Return the [X, Y] coordinate for the center point of the cell that contains the specified text.  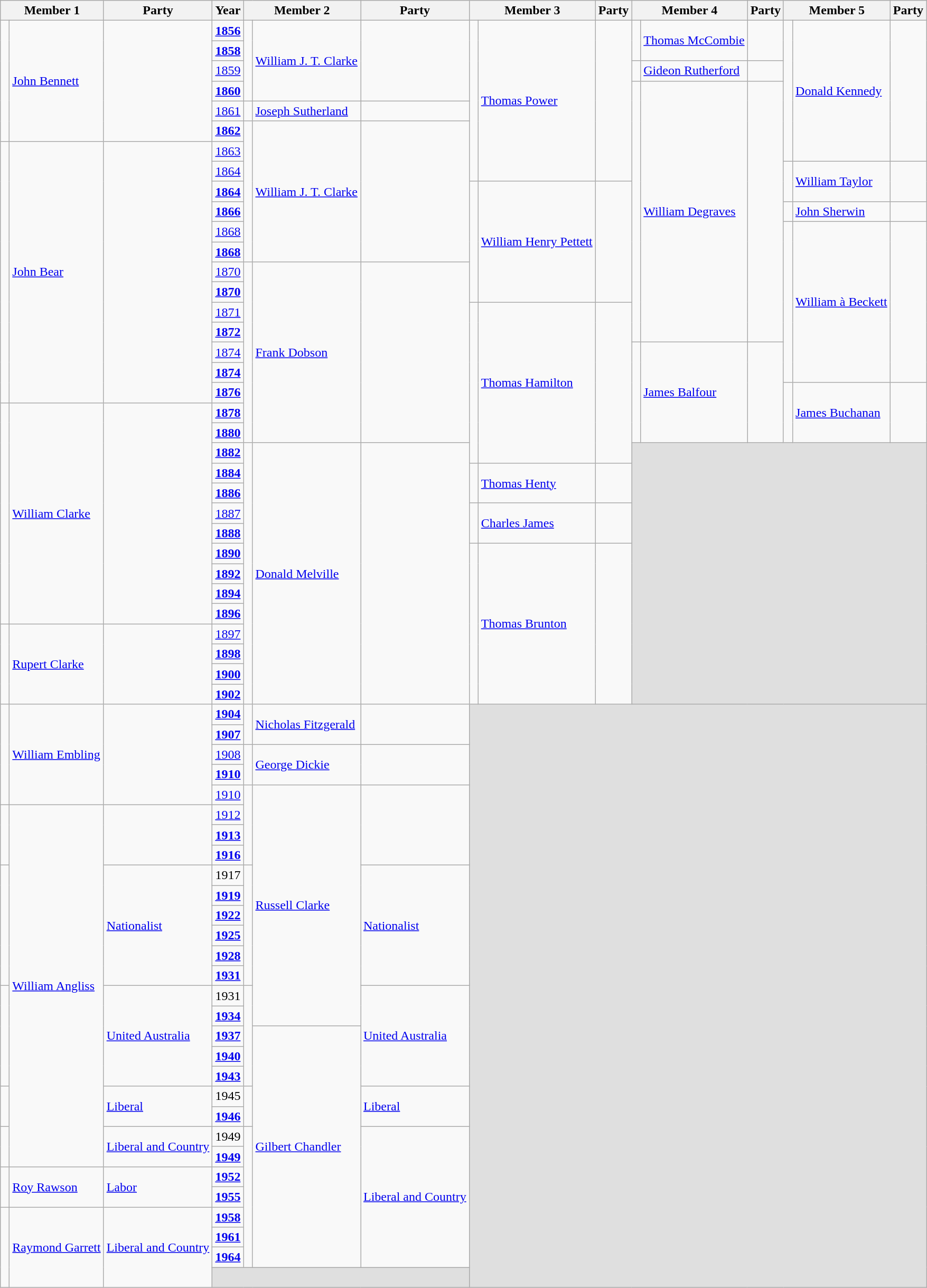
Rupert Clarke [57, 664]
Thomas Brunton [537, 623]
1937 [228, 1036]
James Buchanan [842, 413]
Gideon Rutherford [694, 71]
1856 [228, 31]
1860 [228, 91]
Charles James [537, 523]
Frank Dobson [306, 353]
1940 [228, 1056]
1943 [228, 1076]
1934 [228, 1016]
1904 [228, 714]
William Taylor [842, 181]
1858 [228, 51]
Nicholas Fitzgerald [306, 724]
Member 5 [837, 11]
George Dickie [306, 764]
William Embling [57, 754]
Thomas Hamilton [537, 382]
1897 [228, 634]
Year [228, 11]
1882 [228, 453]
1908 [228, 754]
1961 [228, 1237]
1861 [228, 111]
Member 1 [52, 11]
1863 [228, 151]
Gilbert Chandler [306, 1146]
1866 [228, 211]
William Clarke [57, 514]
James Balfour [694, 393]
1880 [228, 433]
1919 [228, 895]
1896 [228, 614]
Russell Clarke [306, 906]
William Angliss [57, 986]
William Degraves [694, 211]
1945 [228, 1096]
1907 [228, 734]
John Sherwin [842, 211]
Roy Rawson [57, 1187]
1952 [228, 1177]
Thomas Power [537, 101]
1871 [228, 312]
Thomas McCombie [694, 41]
1916 [228, 855]
William Henry Pettett [537, 241]
1884 [228, 473]
1925 [228, 936]
1955 [228, 1197]
1946 [228, 1116]
1859 [228, 71]
1876 [228, 393]
Donald Melville [306, 574]
1917 [228, 875]
1888 [228, 533]
1887 [228, 513]
1928 [228, 956]
1913 [228, 835]
Donald Kennedy [842, 91]
1872 [228, 332]
1886 [228, 493]
1912 [228, 815]
1922 [228, 916]
William à Beckett [842, 302]
Member 2 [302, 11]
Labor [158, 1187]
John Bear [57, 272]
Thomas Henty [537, 483]
1898 [228, 654]
1964 [228, 1257]
1902 [228, 694]
Joseph Sutherland [306, 111]
1894 [228, 594]
1892 [228, 573]
1900 [228, 674]
1890 [228, 553]
John Bennett [57, 81]
Member 4 [690, 11]
1958 [228, 1217]
Member 3 [532, 11]
1862 [228, 131]
Raymond Garrett [57, 1247]
1878 [228, 413]
